Locate the cell with the specified text and output its [X, Y] center coordinate. 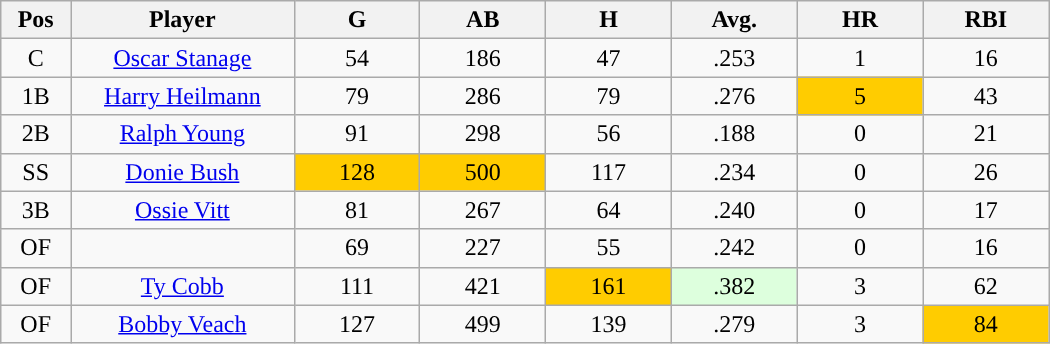
111 [357, 286]
Ralph Young [183, 134]
Harry Heilmann [183, 96]
.279 [734, 324]
186 [483, 58]
128 [357, 172]
161 [609, 286]
62 [986, 286]
21 [986, 134]
Avg. [734, 20]
26 [986, 172]
64 [609, 210]
227 [483, 248]
Player [183, 20]
Bobby Veach [183, 324]
H [609, 20]
G [357, 20]
1B [36, 96]
.253 [734, 58]
Ossie Vitt [183, 210]
.188 [734, 134]
43 [986, 96]
HR [860, 20]
.234 [734, 172]
56 [609, 134]
RBI [986, 20]
91 [357, 134]
84 [986, 324]
69 [357, 248]
499 [483, 324]
Ty Cobb [183, 286]
5 [860, 96]
127 [357, 324]
.242 [734, 248]
117 [609, 172]
.276 [734, 96]
139 [609, 324]
.382 [734, 286]
298 [483, 134]
286 [483, 96]
17 [986, 210]
SS [36, 172]
C [36, 58]
2B [36, 134]
1 [860, 58]
3B [36, 210]
Donie Bush [183, 172]
Pos [36, 20]
47 [609, 58]
421 [483, 286]
55 [609, 248]
54 [357, 58]
.240 [734, 210]
500 [483, 172]
81 [357, 210]
AB [483, 20]
Oscar Stanage [183, 58]
267 [483, 210]
